Search for the cell housing the specified text and yield its (X, Y) center coordinate. 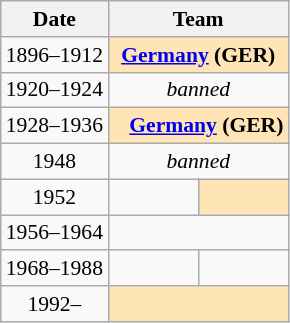
Team (198, 19)
1992– (54, 304)
1952 (54, 197)
1920–1924 (54, 90)
1968–1988 (54, 269)
1948 (54, 162)
1956–1964 (54, 233)
Date (54, 19)
1896–1912 (54, 55)
1928–1936 (54, 126)
